Determine the (X, Y) coordinate at the center of the cell enclosing the given text.  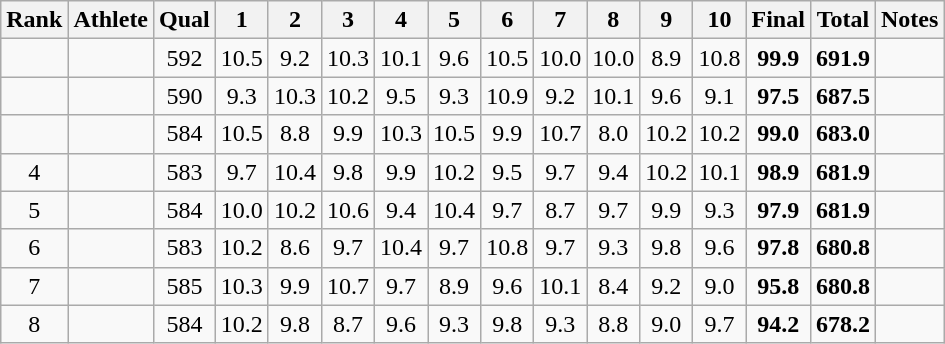
691.9 (842, 58)
585 (185, 286)
99.0 (778, 134)
1 (242, 20)
Total (842, 20)
99.9 (778, 58)
Notes (909, 20)
97.8 (778, 248)
Qual (185, 20)
8.0 (614, 134)
590 (185, 96)
Final (778, 20)
9 (666, 20)
9.1 (720, 96)
Rank (34, 20)
592 (185, 58)
683.0 (842, 134)
3 (348, 20)
8.6 (294, 248)
10.6 (348, 210)
97.5 (778, 96)
687.5 (842, 96)
10.9 (508, 96)
94.2 (778, 324)
Athlete (111, 20)
8.4 (614, 286)
97.9 (778, 210)
678.2 (842, 324)
2 (294, 20)
98.9 (778, 172)
95.8 (778, 286)
10 (720, 20)
